Determine the [X, Y] coordinate at the center of the cell enclosing the given text.  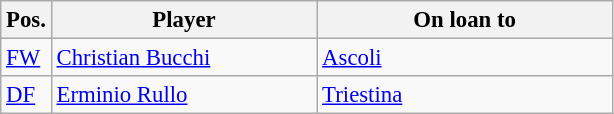
Pos. [26, 20]
DF [26, 95]
Ascoli [465, 58]
Erminio Rullo [184, 95]
Christian Bucchi [184, 58]
Player [184, 20]
Triestina [465, 95]
On loan to [465, 20]
FW [26, 58]
